Pinpoint the cell where the given text exists, returning its [X, Y] midpoint coordinate. 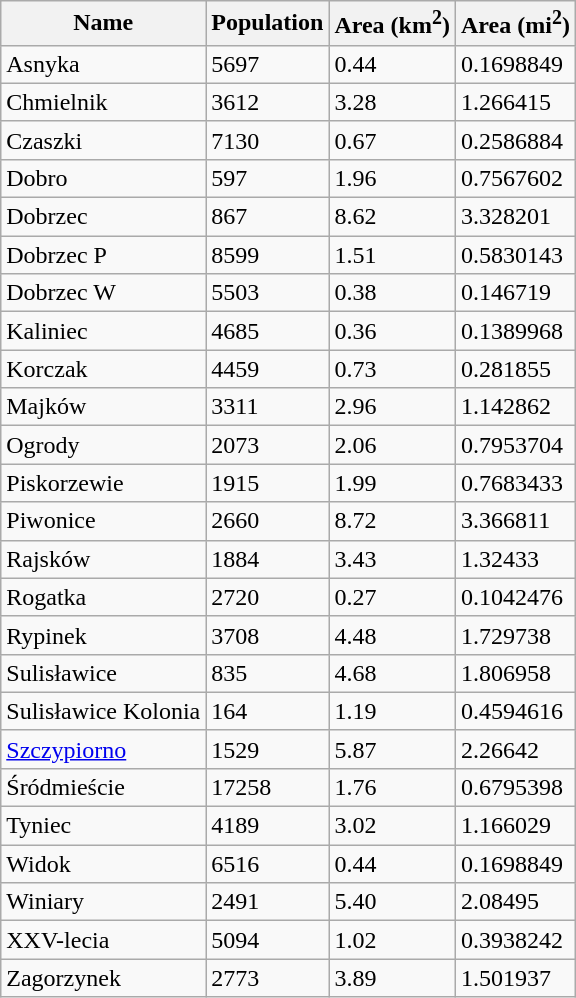
1.51 [392, 255]
5697 [268, 64]
2.08495 [515, 902]
8.72 [392, 521]
3.89 [392, 978]
1.02 [392, 940]
Dobrzec W [104, 293]
2660 [268, 521]
867 [268, 217]
1529 [268, 749]
0.36 [392, 331]
2720 [268, 597]
Dobrzec P [104, 255]
0.27 [392, 597]
1.99 [392, 483]
7130 [268, 140]
Śródmieście [104, 787]
Rajsków [104, 559]
Name [104, 24]
Piwonice [104, 521]
Winiary [104, 902]
597 [268, 178]
0.38 [392, 293]
3612 [268, 102]
1884 [268, 559]
Asnyka [104, 64]
0.2586884 [515, 140]
1.142862 [515, 407]
4459 [268, 369]
2.06 [392, 445]
164 [268, 711]
1.501937 [515, 978]
0.281855 [515, 369]
Rypinek [104, 635]
Area (mi2) [515, 24]
Kaliniec [104, 331]
4.48 [392, 635]
1.96 [392, 178]
Zagorzynek [104, 978]
0.4594616 [515, 711]
1.166029 [515, 826]
Area (km2) [392, 24]
1.32433 [515, 559]
2.96 [392, 407]
Chmielnik [104, 102]
Majków [104, 407]
0.1042476 [515, 597]
3708 [268, 635]
3.43 [392, 559]
3.28 [392, 102]
1.729738 [515, 635]
4189 [268, 826]
1915 [268, 483]
1.806958 [515, 673]
2773 [268, 978]
Szczypiorno [104, 749]
2073 [268, 445]
2.26642 [515, 749]
6516 [268, 864]
Sulisławice [104, 673]
Tyniec [104, 826]
3.328201 [515, 217]
Korczak [104, 369]
0.6795398 [515, 787]
XXV-lecia [104, 940]
0.7567602 [515, 178]
8599 [268, 255]
5094 [268, 940]
0.7683433 [515, 483]
Sulisławice Kolonia [104, 711]
Czaszki [104, 140]
5.40 [392, 902]
0.1389968 [515, 331]
Piskorzewie [104, 483]
17258 [268, 787]
1.19 [392, 711]
Dobrzec [104, 217]
0.3938242 [515, 940]
4685 [268, 331]
5.87 [392, 749]
3.366811 [515, 521]
3.02 [392, 826]
835 [268, 673]
3311 [268, 407]
Widok [104, 864]
8.62 [392, 217]
1.76 [392, 787]
5503 [268, 293]
0.73 [392, 369]
0.146719 [515, 293]
0.7953704 [515, 445]
0.67 [392, 140]
Dobro [104, 178]
Population [268, 24]
Rogatka [104, 597]
2491 [268, 902]
4.68 [392, 673]
Ogrody [104, 445]
1.266415 [515, 102]
0.5830143 [515, 255]
